Extract the (X, Y) coordinate from the center of the cell holding the provided text.  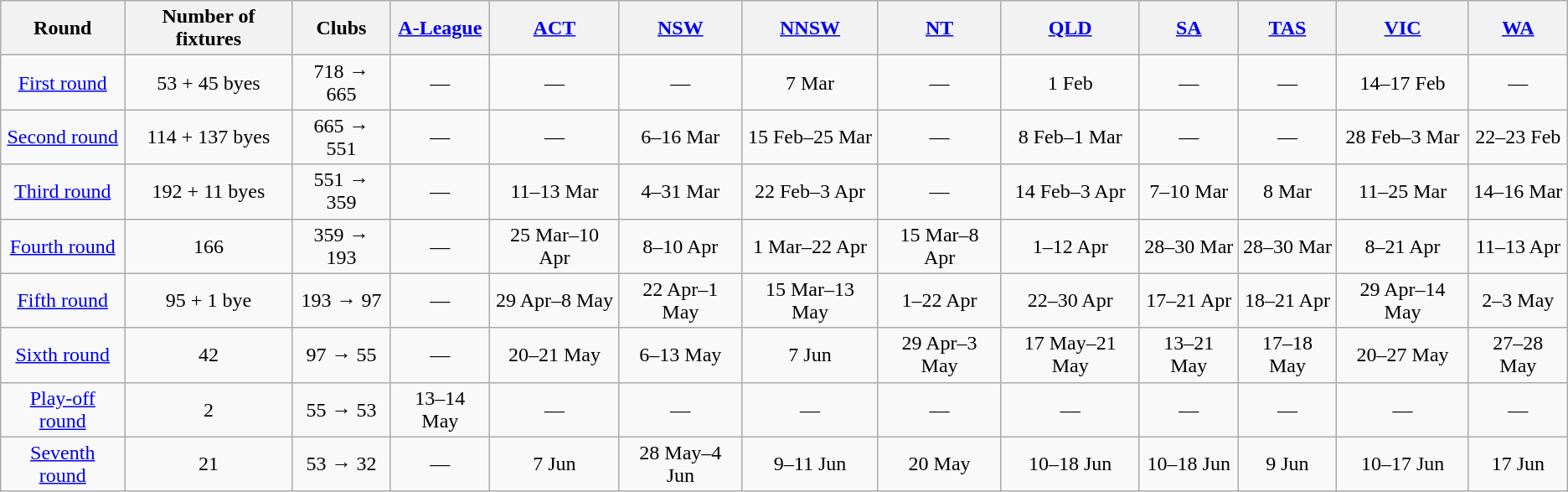
20 May (939, 464)
14–16 Mar (1518, 191)
6–13 May (680, 355)
NNSW (811, 28)
22 Feb–3 Apr (811, 191)
Fourth round (63, 246)
1–12 Apr (1070, 246)
551 → 359 (342, 191)
9–11 Jun (811, 464)
665 → 551 (342, 137)
8–10 Apr (680, 246)
14 Feb–3 Apr (1070, 191)
13–14 May (441, 409)
Fifth round (63, 300)
15 Mar–13 May (811, 300)
8–21 Apr (1403, 246)
7 Mar (811, 82)
359 → 193 (342, 246)
15 Mar–8 Apr (939, 246)
WA (1518, 28)
42 (209, 355)
4–31 Mar (680, 191)
29 Apr–8 May (554, 300)
First round (63, 82)
8 Mar (1287, 191)
166 (209, 246)
21 (209, 464)
27–28 May (1518, 355)
Number of fixtures (209, 28)
QLD (1070, 28)
11–13 Mar (554, 191)
28 Feb–3 Mar (1403, 137)
28 May–4 Jun (680, 464)
6–16 Mar (680, 137)
15 Feb–25 Mar (811, 137)
114 + 137 byes (209, 137)
Sixth round (63, 355)
Second round (63, 137)
Round (63, 28)
7–10 Mar (1189, 191)
55 → 53 (342, 409)
53 + 45 byes (209, 82)
22–30 Apr (1070, 300)
9 Jun (1287, 464)
14–17 Feb (1403, 82)
17 May–21 May (1070, 355)
29 Apr–14 May (1403, 300)
SA (1189, 28)
VIC (1403, 28)
53 → 32 (342, 464)
97 → 55 (342, 355)
20–27 May (1403, 355)
ACT (554, 28)
18–21 Apr (1287, 300)
2–3 May (1518, 300)
22 Apr–1 May (680, 300)
NT (939, 28)
Clubs (342, 28)
20–21 May (554, 355)
A-League (441, 28)
Third round (63, 191)
Play-off round (63, 409)
192 + 11 byes (209, 191)
17–18 May (1287, 355)
29 Apr–3 May (939, 355)
1–22 Apr (939, 300)
25 Mar–10 Apr (554, 246)
2 (209, 409)
NSW (680, 28)
11–25 Mar (1403, 191)
193 → 97 (342, 300)
1 Feb (1070, 82)
11–13 Apr (1518, 246)
17 Jun (1518, 464)
22–23 Feb (1518, 137)
17–21 Apr (1189, 300)
10–17 Jun (1403, 464)
13–21 May (1189, 355)
95 + 1 bye (209, 300)
1 Mar–22 Apr (811, 246)
718 → 665 (342, 82)
8 Feb–1 Mar (1070, 137)
Seventh round (63, 464)
TAS (1287, 28)
